Determine the (x, y) coordinate at the center of the cell enclosing the given text.  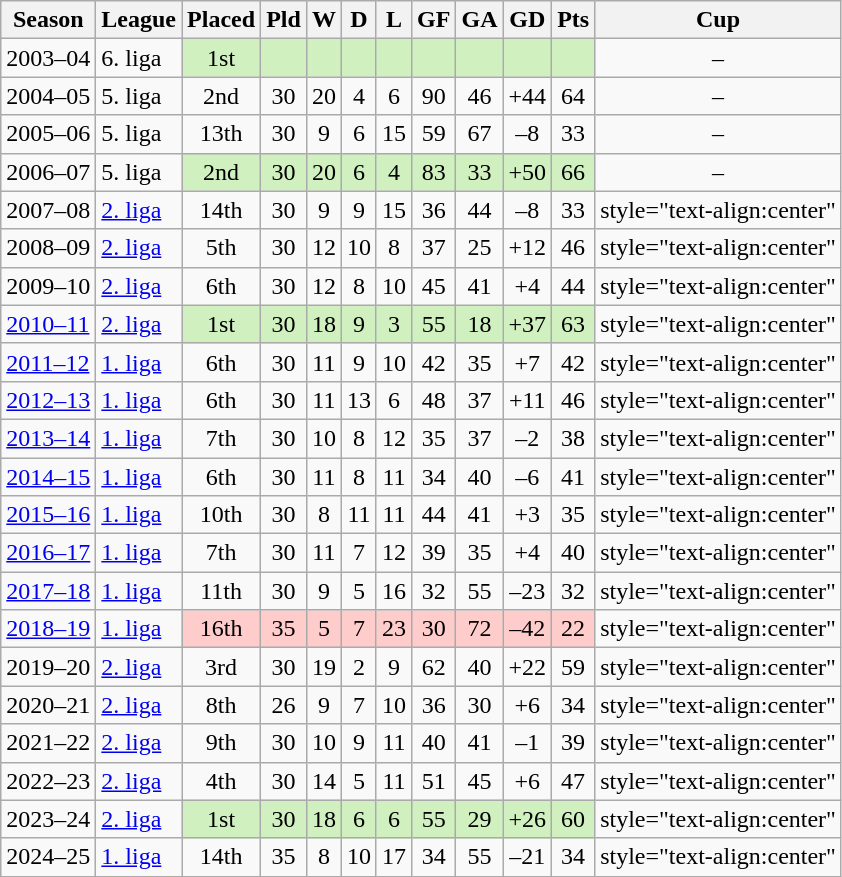
W (324, 20)
64 (574, 96)
2 (358, 667)
3rd (222, 667)
–2 (528, 438)
26 (284, 705)
–42 (528, 629)
3 (394, 324)
60 (574, 819)
2022–23 (48, 781)
–23 (528, 591)
29 (480, 819)
+50 (528, 172)
72 (480, 629)
+37 (528, 324)
23 (394, 629)
10th (222, 515)
2017–18 (48, 591)
+26 (528, 819)
2012–13 (48, 400)
16th (222, 629)
2010–11 (48, 324)
25 (480, 248)
+7 (528, 362)
13th (222, 134)
Placed (222, 20)
2015–16 (48, 515)
63 (574, 324)
2014–15 (48, 477)
17 (394, 857)
+22 (528, 667)
D (358, 20)
2003–04 (48, 58)
2004–05 (48, 96)
38 (574, 438)
2008–09 (48, 248)
11th (222, 591)
22 (574, 629)
8th (222, 705)
2011–12 (48, 362)
62 (434, 667)
Cup (718, 20)
83 (434, 172)
4th (222, 781)
–21 (528, 857)
2024–25 (48, 857)
League (139, 20)
2019–20 (48, 667)
+12 (528, 248)
+3 (528, 515)
67 (480, 134)
66 (574, 172)
GA (480, 20)
2021–22 (48, 743)
2023–24 (48, 819)
14 (324, 781)
2016–17 (48, 553)
2020–21 (48, 705)
Pts (574, 20)
L (394, 20)
2013–14 (48, 438)
–6 (528, 477)
16 (394, 591)
2018–19 (48, 629)
47 (574, 781)
Season (48, 20)
Pld (284, 20)
5th (222, 248)
2005–06 (48, 134)
+11 (528, 400)
2006–07 (48, 172)
GD (528, 20)
51 (434, 781)
+44 (528, 96)
13 (358, 400)
6. liga (139, 58)
19 (324, 667)
–1 (528, 743)
48 (434, 400)
9th (222, 743)
GF (434, 20)
2007–08 (48, 210)
2009–10 (48, 286)
90 (434, 96)
